For the text-containing cell, return its midpoint in (X, Y) coordinate format. 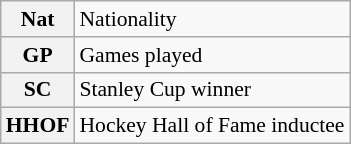
Hockey Hall of Fame inductee (212, 126)
Nationality (212, 19)
Games played (212, 55)
GP (38, 55)
Stanley Cup winner (212, 90)
SC (38, 90)
Nat (38, 19)
HHOF (38, 126)
